Scan for the cell matching the given text and deliver its [x, y] coordinate at center. 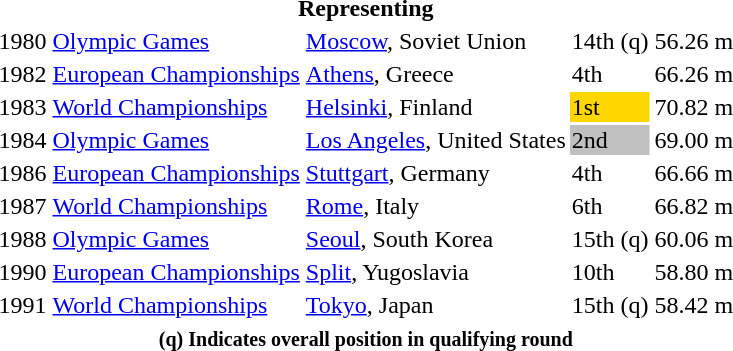
Tokyo, Japan [436, 305]
14th (q) [610, 41]
Los Angeles, United States [436, 140]
1st [610, 107]
Stuttgart, Germany [436, 173]
Helsinki, Finland [436, 107]
10th [610, 272]
Rome, Italy [436, 206]
Athens, Greece [436, 74]
Split, Yugoslavia [436, 272]
6th [610, 206]
Seoul, South Korea [436, 239]
Moscow, Soviet Union [436, 41]
2nd [610, 140]
